Detect which cell encompasses the target text, then output its (x, y) center coordinate. 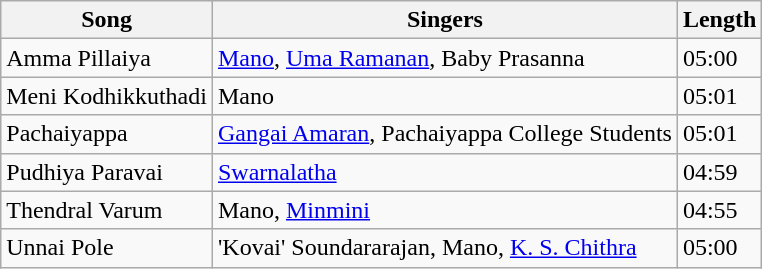
'Kovai' Soundararajan, Mano, K. S. Chithra (444, 248)
Length (719, 20)
Thendral Varum (107, 210)
Meni Kodhikkuthadi (107, 96)
Swarnalatha (444, 172)
Mano, Minmini (444, 210)
Song (107, 20)
Pachaiyappa (107, 134)
04:55 (719, 210)
Amma Pillaiya (107, 58)
04:59 (719, 172)
Pudhiya Paravai (107, 172)
Mano (444, 96)
Singers (444, 20)
Unnai Pole (107, 248)
Gangai Amaran, Pachaiyappa College Students (444, 134)
Mano, Uma Ramanan, Baby Prasanna (444, 58)
